Detect which cell encompasses the target text, then output its [x, y] center coordinate. 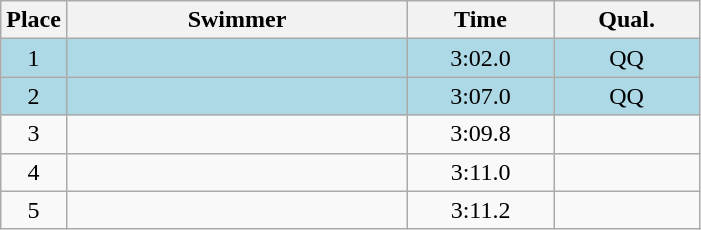
Swimmer [236, 20]
1 [34, 58]
5 [34, 210]
Time [481, 20]
3:11.2 [481, 210]
2 [34, 96]
4 [34, 172]
3:09.8 [481, 134]
3 [34, 134]
3:07.0 [481, 96]
3:11.0 [481, 172]
Qual. [627, 20]
3:02.0 [481, 58]
Place [34, 20]
